Pinpoint the cell where the given text exists, returning its (x, y) midpoint coordinate. 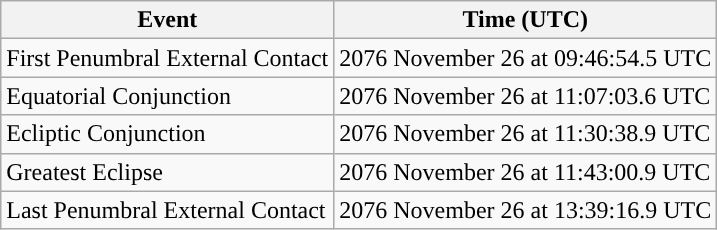
First Penumbral External Contact (168, 58)
2076 November 26 at 11:43:00.9 UTC (526, 172)
Time (UTC) (526, 20)
Ecliptic Conjunction (168, 134)
2076 November 26 at 13:39:16.9 UTC (526, 210)
Last Penumbral External Contact (168, 210)
2076 November 26 at 11:07:03.6 UTC (526, 96)
2076 November 26 at 11:30:38.9 UTC (526, 134)
Equatorial Conjunction (168, 96)
Greatest Eclipse (168, 172)
Event (168, 20)
2076 November 26 at 09:46:54.5 UTC (526, 58)
